Search for the cell housing the specified text and yield its (X, Y) center coordinate. 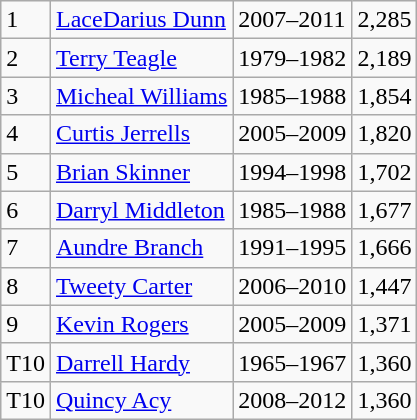
2,285 (384, 20)
2006–2010 (292, 286)
2,189 (384, 58)
1,820 (384, 134)
1994–1998 (292, 172)
1991–1995 (292, 248)
2007–2011 (292, 20)
1 (26, 20)
Curtis Jerrells (141, 134)
3 (26, 96)
7 (26, 248)
Aundre Branch (141, 248)
1,702 (384, 172)
5 (26, 172)
1979–1982 (292, 58)
1,447 (384, 286)
LaceDarius Dunn (141, 20)
8 (26, 286)
Kevin Rogers (141, 324)
Darrell Hardy (141, 362)
Micheal Williams (141, 96)
Quincy Acy (141, 400)
Darryl Middleton (141, 210)
Tweety Carter (141, 286)
4 (26, 134)
6 (26, 210)
2 (26, 58)
1,666 (384, 248)
Terry Teagle (141, 58)
2008–2012 (292, 400)
1,371 (384, 324)
9 (26, 324)
1,854 (384, 96)
1,677 (384, 210)
Brian Skinner (141, 172)
1965–1967 (292, 362)
